Provide the [x, y] coordinate of the cell's center where the given text is located.  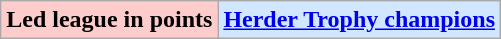
Led league in points [110, 20]
Herder Trophy champions [360, 20]
